Extract the (X, Y) coordinate from the center of the cell holding the provided text.  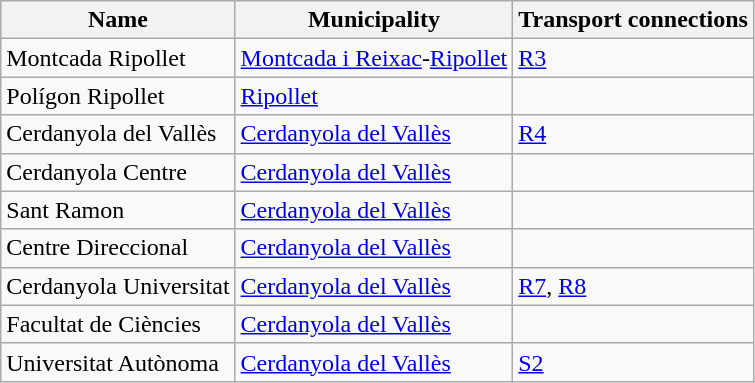
Montcada Ripollet (118, 58)
Cerdanyola Centre (118, 172)
Municipality (374, 20)
R4 (634, 134)
Ripollet (374, 96)
S2 (634, 362)
R3 (634, 58)
Centre Direccional (118, 248)
Transport connections (634, 20)
Montcada i Reixac-Ripollet (374, 58)
R7, R8 (634, 286)
Universitat Autònoma (118, 362)
Cerdanyola Universitat (118, 286)
Facultat de Ciències (118, 324)
Name (118, 20)
Sant Ramon (118, 210)
Polígon Ripollet (118, 96)
